Capture the cell that displays the provided text and extract its [X, Y] central coordinate. 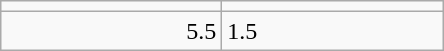
5.5 [112, 31]
1.5 [332, 31]
